Provide the (X, Y) coordinate of the cell's center where the given text is located.  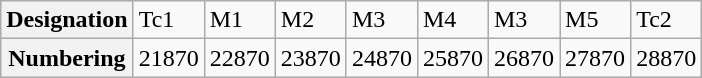
23870 (310, 58)
Numbering (67, 58)
25870 (452, 58)
M4 (452, 20)
Tc2 (666, 20)
Designation (67, 20)
M2 (310, 20)
Tc1 (168, 20)
M5 (596, 20)
26870 (524, 58)
21870 (168, 58)
24870 (382, 58)
28870 (666, 58)
22870 (240, 58)
M1 (240, 20)
27870 (596, 58)
